Find where the given text appears and provide that cell's center as (X, Y) coordinate. 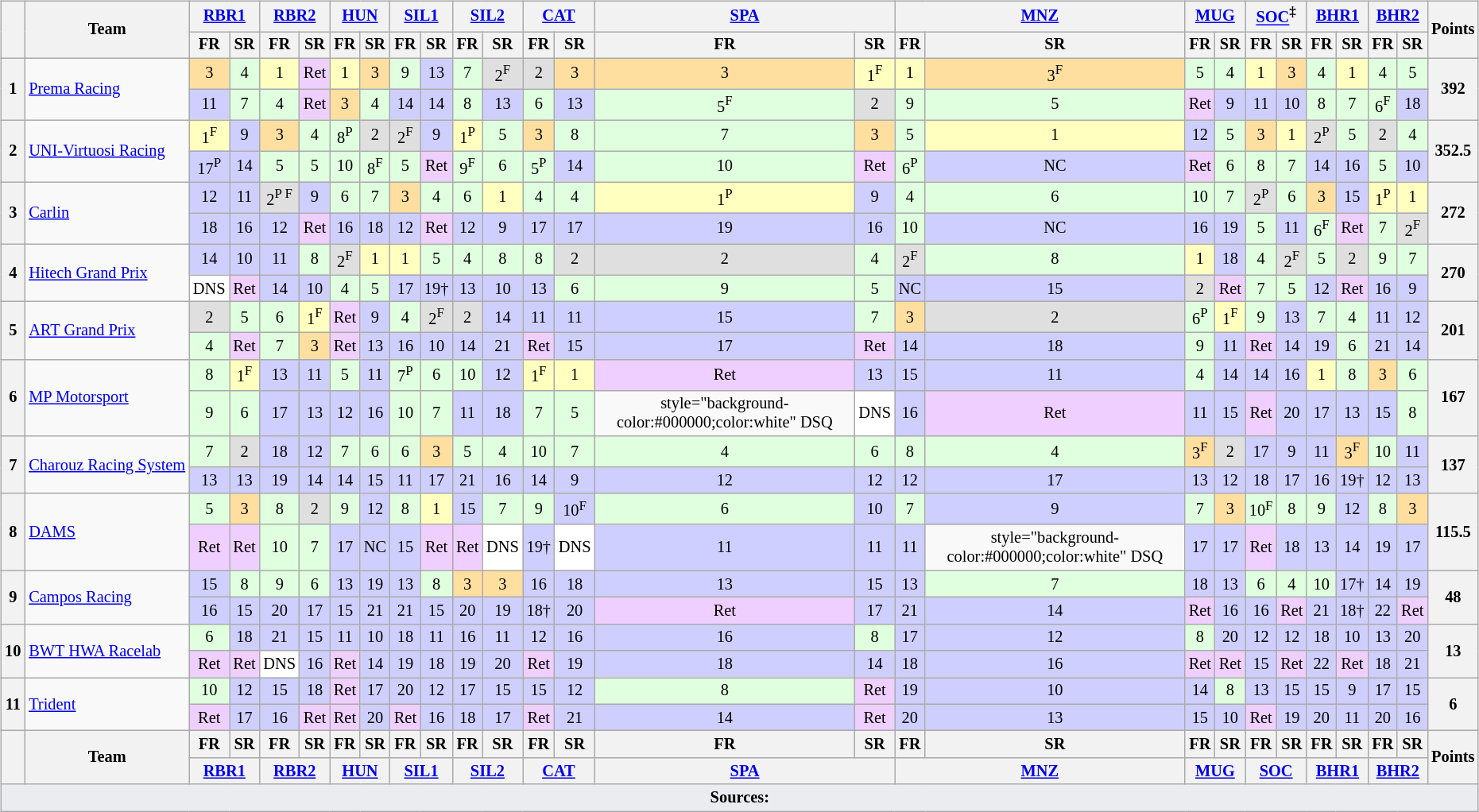
167 (1453, 397)
SOC‡ (1276, 16)
137 (1453, 466)
Carlin (106, 213)
MP Motorsport (106, 397)
DAMS (106, 532)
201 (1453, 331)
17P (209, 167)
17† (1352, 584)
5P (539, 167)
2P F (279, 197)
5F (725, 105)
BWT HWA Racelab (106, 650)
272 (1453, 213)
115.5 (1453, 532)
8P (345, 135)
8F (375, 167)
Prema Racing (106, 89)
9F (467, 167)
ART Grand Prix (106, 331)
Campos Racing (106, 597)
UNI-Virtuosi Racing (106, 151)
352.5 (1453, 151)
Charouz Racing System (106, 466)
Sources: (739, 798)
SOC (1276, 771)
270 (1453, 273)
48 (1453, 597)
7P (405, 375)
Trident (106, 704)
392 (1453, 89)
Hitech Grand Prix (106, 273)
